Return (X, Y) of the center of cell containing provided text 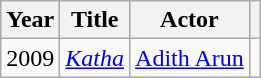
Title (95, 20)
Katha (95, 58)
Adith Arun (190, 58)
2009 (30, 58)
Year (30, 20)
Actor (190, 20)
